Extract the [x, y] coordinate from the center of the cell holding the provided text.  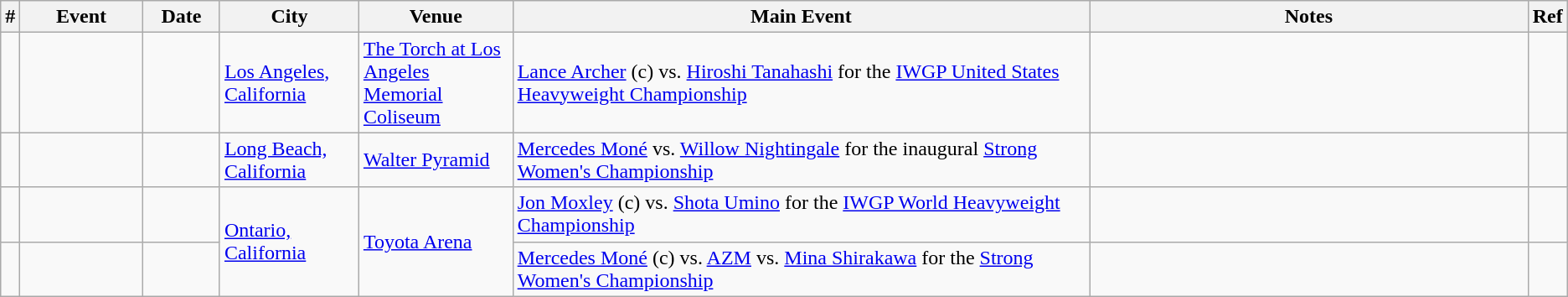
Walter Pyramid [436, 159]
Venue [436, 17]
Date [181, 17]
Ontario, California [289, 242]
Jon Moxley (c) vs. Shota Umino for the IWGP World Heavyweight Championship [801, 215]
Notes [1309, 17]
Los Angeles, California [289, 82]
Long Beach, California [289, 159]
Event [81, 17]
Main Event [801, 17]
The Torch at Los Angeles Memorial Coliseum [436, 82]
Mercedes Moné (c) vs. AZM vs. Mina Shirakawa for the Strong Women's Championship [801, 268]
Toyota Arena [436, 242]
City [289, 17]
Ref [1548, 17]
Mercedes Moné vs. Willow Nightingale for the inaugural Strong Women's Championship [801, 159]
# [10, 17]
Lance Archer (c) vs. Hiroshi Tanahashi for the IWGP United States Heavyweight Championship [801, 82]
